Scan for the cell matching the given text and deliver its (X, Y) coordinate at center. 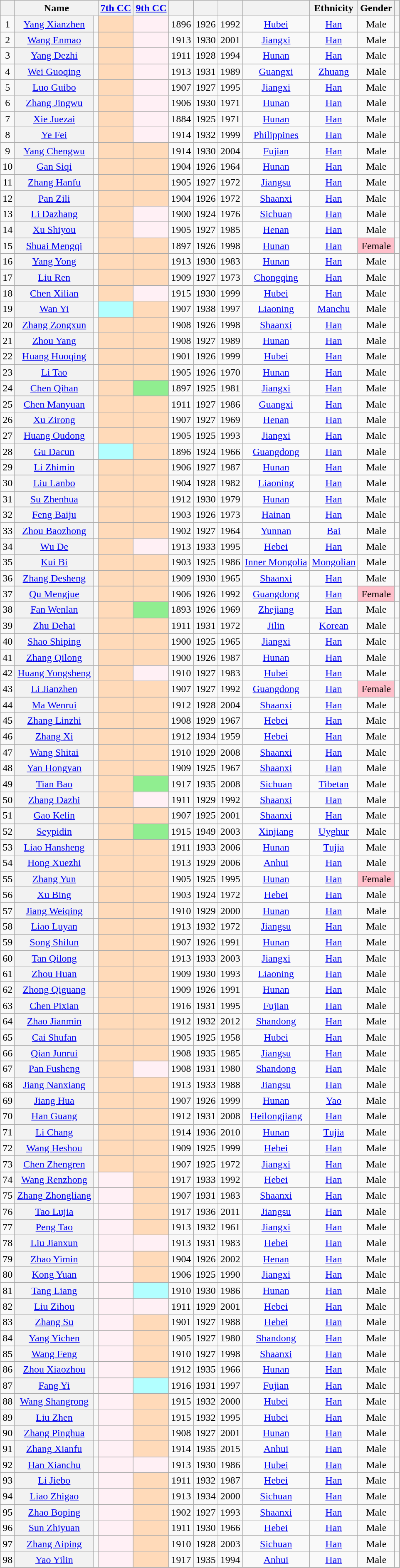
25 (7, 404)
84 (7, 1338)
Fan Wenlan (54, 610)
Fang Yi (54, 1385)
Yang Dezhi (54, 56)
Wang Shangrong (54, 1401)
Liao Luyan (54, 926)
14 (7, 230)
1961 (230, 1227)
1893 (181, 610)
86 (7, 1370)
Name (57, 8)
3 (7, 56)
Bai (333, 531)
59 (7, 942)
12 (7, 198)
Tang Liang (54, 1291)
35 (7, 562)
Luo Guibo (54, 87)
Liao Hansheng (54, 847)
Zhang Desheng (54, 578)
Hong Xuezhi (54, 863)
Zhang Xi (54, 737)
Jiang Weiqing (54, 910)
1970 (230, 372)
1958 (230, 1037)
Liu Lanbo (54, 483)
Xinjiang (276, 831)
Yang Yichen (54, 1338)
90 (7, 1433)
39 (7, 626)
Liu Zihou (54, 1306)
1976 (230, 214)
53 (7, 847)
Zhejiang (276, 610)
21 (7, 341)
Pan Zili (54, 198)
Zhang Xianfu (54, 1449)
40 (7, 641)
52 (7, 831)
69 (7, 1101)
Hainan (276, 515)
Mongolian (333, 562)
Xie Juezai (54, 119)
17 (7, 277)
Song Shilun (54, 942)
54 (7, 863)
37 (7, 594)
Liu Ren (54, 277)
Zhuang (333, 72)
55 (7, 879)
Pan Fusheng (54, 1069)
Zhang Zhongliang (54, 1195)
Liao Zhigao (54, 1496)
Sun Zhiyuan (54, 1528)
Cai Shufan (54, 1037)
Gan Siqi (54, 166)
Zhao Boping (54, 1512)
68 (7, 1085)
13 (7, 214)
65 (7, 1037)
Zhang Su (54, 1322)
Wei Guoqing (54, 72)
Li Jianzhen (54, 689)
Philippines (276, 135)
16 (7, 262)
28 (7, 451)
26 (7, 420)
1938 (205, 309)
2002 (230, 1259)
Li Tao (54, 372)
60 (7, 958)
20 (7, 325)
80 (7, 1275)
Zhang Dazhi (54, 800)
62 (7, 990)
Liu Jianxun (54, 1243)
94 (7, 1496)
Chen Pixian (54, 1006)
71 (7, 1132)
92 (7, 1464)
8 (7, 135)
78 (7, 1243)
98 (7, 1560)
15 (7, 246)
11 (7, 182)
2011 (230, 1212)
81 (7, 1291)
Huang Yongsheng (54, 673)
1 (7, 24)
Zhang Qilong (54, 657)
Peng Tao (54, 1227)
56 (7, 895)
96 (7, 1528)
7th CC (116, 8)
4 (7, 72)
2015 (230, 1449)
44 (7, 705)
27 (7, 435)
Wang Shitai (54, 752)
Yunnan (276, 531)
66 (7, 1053)
42 (7, 673)
57 (7, 910)
19 (7, 309)
Zhang Zongxun (54, 325)
Chen Qihan (54, 388)
Ye Fei (54, 135)
Wu De (54, 547)
Huang Huoqing (54, 356)
6 (7, 103)
Tibetan (333, 784)
Zhu Dehai (54, 626)
1979 (230, 499)
2012 (230, 1021)
Korean (333, 626)
61 (7, 974)
9th CC (151, 8)
Yan Hongyan (54, 768)
Yang Yong (54, 262)
38 (7, 610)
2 (7, 40)
30 (7, 483)
70 (7, 1116)
Tao Lujia (54, 1212)
Zhou Baozhong (54, 531)
Zhou Huan (54, 974)
Chongqing (276, 277)
Shao Shiping (54, 641)
Kui Bi (54, 562)
Wang Feng (54, 1354)
Xu Bing (54, 895)
Zhang Jingwu (54, 103)
Han Guang (54, 1116)
5 (7, 87)
Chen Manyuan (54, 404)
1884 (181, 119)
48 (7, 768)
93 (7, 1481)
51 (7, 816)
7 (7, 119)
73 (7, 1164)
46 (7, 737)
23 (7, 372)
Wan Yi (54, 309)
Tian Bao (54, 784)
Yao Yilin (54, 1560)
45 (7, 721)
Zhou Yang (54, 341)
Zhang Yun (54, 879)
75 (7, 1195)
Zhou Xiaozhou (54, 1370)
49 (7, 784)
89 (7, 1417)
64 (7, 1021)
31 (7, 499)
Kong Yuan (54, 1275)
Jiang Nanxiang (54, 1085)
Wang Renzhong (54, 1180)
Li Chang (54, 1132)
Li Zhimin (54, 467)
34 (7, 547)
Shuai Mengqi (54, 246)
10 (7, 166)
9 (7, 151)
83 (7, 1322)
Gender (376, 8)
Yang Xianzhen (54, 24)
Zhong Qiguang (54, 990)
Li Jiebo (54, 1481)
29 (7, 467)
50 (7, 800)
Zhang Linzhi (54, 721)
Jiang Hua (54, 1101)
82 (7, 1306)
Zhao Jianmin (54, 1021)
77 (7, 1227)
Chen Zhengren (54, 1164)
88 (7, 1401)
1990 (230, 1275)
33 (7, 531)
1959 (230, 737)
32 (7, 515)
Chen Xilian (54, 293)
Xu Zirong (54, 420)
47 (7, 752)
36 (7, 578)
Ethnicity (333, 8)
Yang Chengwu (54, 151)
Uyghur (333, 831)
Zhang Pinghua (54, 1433)
Ma Wenrui (54, 705)
Seypidin (54, 831)
Zhao Yimin (54, 1259)
Qian Junrui (54, 1053)
Jilin (276, 626)
2010 (230, 1132)
Gu Dacun (54, 451)
Su Zhenhua (54, 499)
67 (7, 1069)
79 (7, 1259)
Feng Baiju (54, 515)
74 (7, 1180)
Wang Heshou (54, 1148)
63 (7, 1006)
95 (7, 1512)
Gao Kelin (54, 816)
24 (7, 388)
72 (7, 1148)
87 (7, 1385)
Liu Zhen (54, 1417)
76 (7, 1212)
Xu Shiyou (54, 230)
1982 (230, 483)
1981 (230, 388)
43 (7, 689)
18 (7, 293)
Qu Mengjue (54, 594)
Zhang Hanfu (54, 182)
Wang Enmao (54, 40)
85 (7, 1354)
Inner Mongolia (276, 562)
Zhang Aiping (54, 1544)
91 (7, 1449)
Li Dazhang (54, 214)
Yao (333, 1101)
Huang Oudong (54, 435)
58 (7, 926)
41 (7, 657)
97 (7, 1544)
Han Xianchu (54, 1464)
1949 (205, 831)
Heilongjiang (276, 1116)
Manchu (333, 309)
22 (7, 356)
Tan Qilong (54, 958)
